Return [X, Y] of the center of cell containing provided text 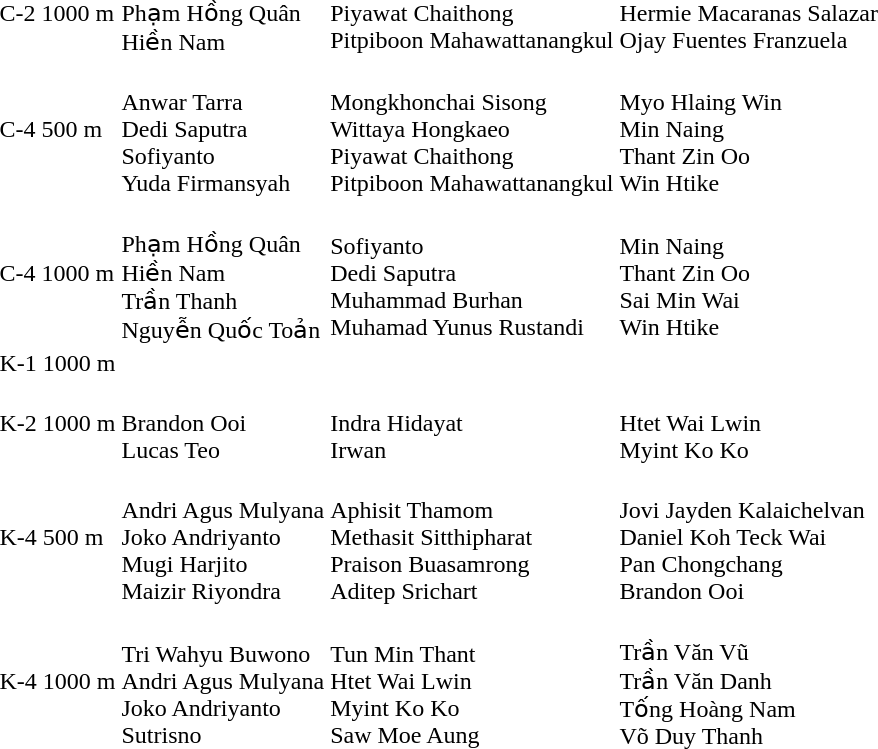
Anwar TarraDedi SaputraSofiyantoYuda Firmansyah [223, 129]
SofiyantoDedi SaputraMuhammad BurhanMuhamad Yunus Rustandi [472, 273]
Brandon Ooi Lucas Teo [223, 423]
Aphisit ThamomMethasit SitthipharatPraison BuasamrongAditep Srichart [472, 537]
Andri Agus MulyanaJoko AndriyantoMugi HarjitoMaizir Riyondra [223, 537]
Mongkhonchai SisongWittaya HongkaeoPiyawat ChaithongPitpiboon Mahawattanangkul [472, 129]
Phạm Hồng QuânHiền NamTrần ThanhNguyễn Quốc Toản [223, 273]
Indra HidayatIrwan [472, 423]
